Pinpoint the cell where the given text exists, returning its [x, y] midpoint coordinate. 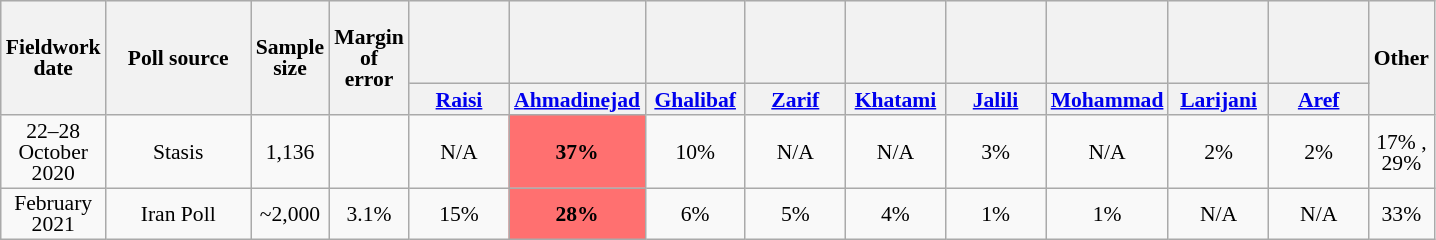
28% [577, 214]
February 2021 [54, 214]
Stasis [178, 152]
~2,000 [290, 214]
6% [695, 214]
Ghalibaf [695, 100]
Mohammad [1108, 100]
3% [995, 152]
Aref [1319, 100]
Margin of error [369, 58]
Ahmadinejad [577, 100]
5% [795, 214]
4% [895, 214]
1,136 [290, 152]
Larijani [1218, 100]
Iran Poll [178, 214]
33% [1402, 214]
Khatami [895, 100]
22–28 October 2020 [54, 152]
Other [1402, 58]
Poll source [178, 58]
Fieldwork date [54, 58]
17% , 29% [1402, 152]
10% [695, 152]
Samplesize [290, 58]
Jalili [995, 100]
15% [459, 214]
Zarif [795, 100]
3.1% [369, 214]
Raisi [459, 100]
37% [577, 152]
